Return (X, Y) of the center of cell containing provided text 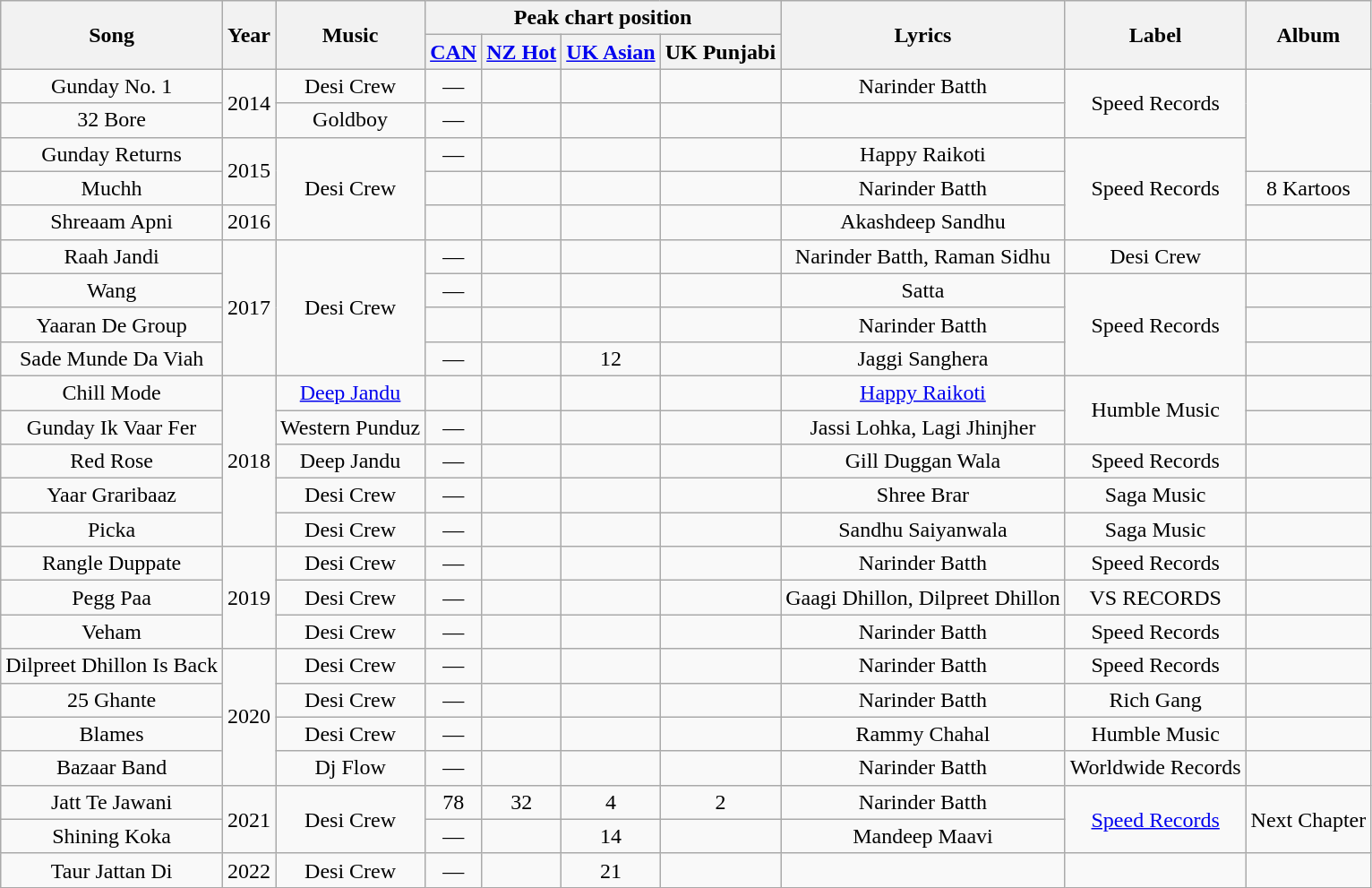
21 (611, 870)
Rich Gang (1155, 700)
Taur Jattan Di (112, 870)
2014 (249, 103)
8 Kartoos (1308, 188)
Gill Duggan Wala (923, 461)
Sade Munde Da Viah (112, 358)
Shreaam Apni (112, 222)
UK Asian (611, 52)
Label (1155, 35)
Year (249, 35)
Song (112, 35)
VS RECORDS (1155, 598)
Picka (112, 530)
Dj Flow (351, 768)
2022 (249, 870)
Yaar Graribaaz (112, 496)
32 Bore (112, 120)
Veham (112, 632)
Western Punduz (351, 427)
UK Punjabi (720, 52)
Next Chapter (1308, 819)
Gunday No. 1 (112, 86)
Gunday Ik Vaar Fer (112, 427)
Akashdeep Sandhu (923, 222)
2016 (249, 222)
Shining Koka (112, 836)
25 Ghante (112, 700)
Mandeep Maavi (923, 836)
Jatt Te Jawani (112, 802)
14 (611, 836)
Red Rose (112, 461)
Gaagi Dhillon, Dilpreet Dhillon (923, 598)
Lyrics (923, 35)
32 (521, 802)
Narinder Batth, Raman Sidhu (923, 256)
Jassi Lohka, Lagi Jhinjher (923, 427)
NZ Hot (521, 52)
2018 (249, 461)
2015 (249, 171)
Satta (923, 290)
2020 (249, 717)
Rangle Duppate (112, 564)
Rammy Chahal (923, 734)
Music (351, 35)
Dilpreet Dhillon Is Back (112, 666)
Sandhu Saiyanwala (923, 530)
12 (611, 358)
Peak chart position (604, 18)
2019 (249, 598)
Bazaar Band (112, 768)
78 (453, 802)
Raah Jandi (112, 256)
CAN (453, 52)
Muchh (112, 188)
Blames (112, 734)
Album (1308, 35)
2 (720, 802)
4 (611, 802)
Jaggi Sanghera (923, 358)
Wang (112, 290)
Pegg Paa (112, 598)
Gunday Returns (112, 154)
Worldwide Records (1155, 768)
Chill Mode (112, 392)
Goldboy (351, 120)
2021 (249, 819)
Yaaran De Group (112, 324)
2017 (249, 307)
Shree Brar (923, 496)
